For the text-containing cell, return its midpoint in [x, y] coordinate format. 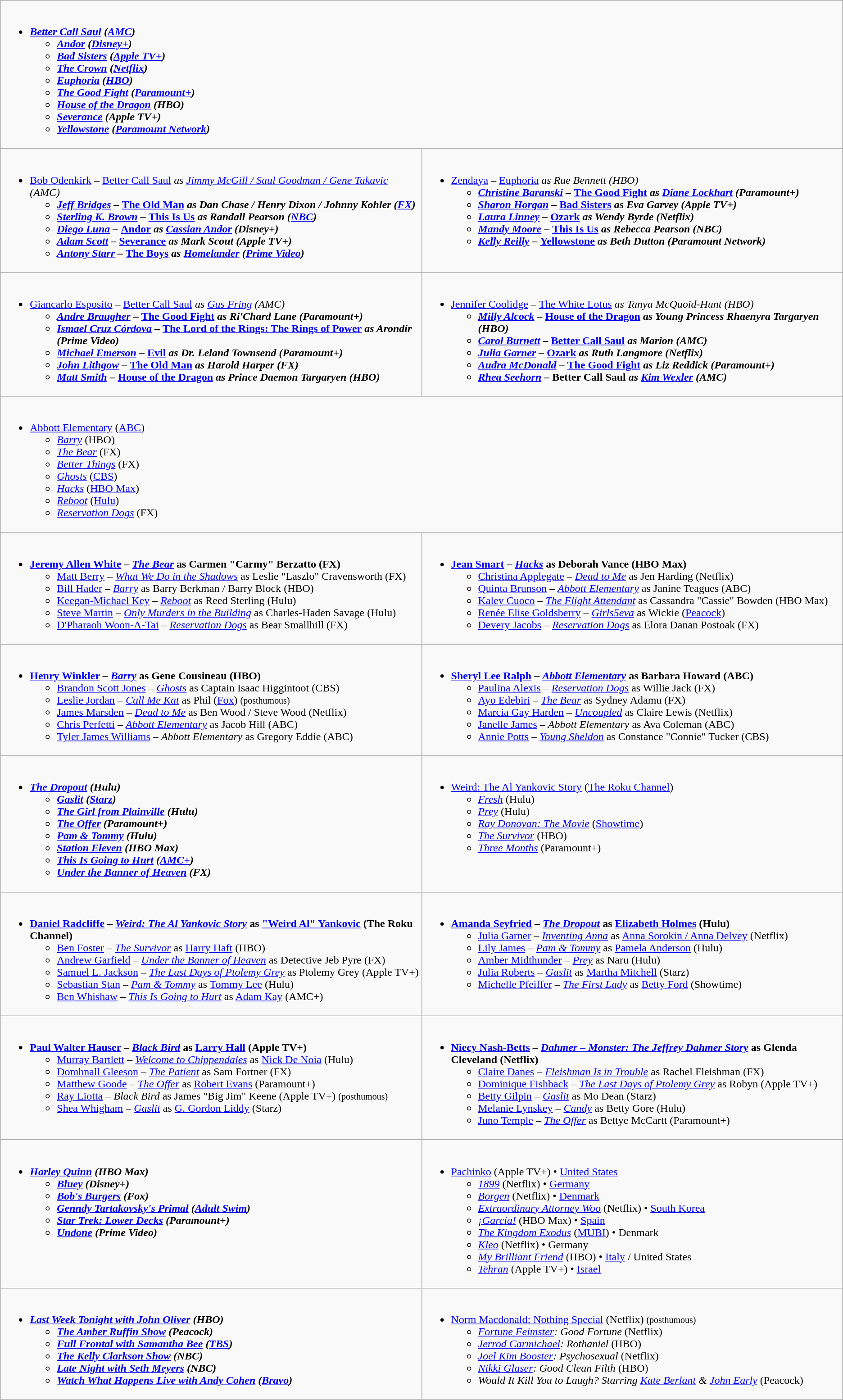
Abbott Elementary (ABC)Barry (HBO)The Bear (FX)Better Things (FX)Ghosts (CBS)Hacks (HBO Max)Reboot (Hulu)Reservation Dogs (FX) [421, 464]
Weird: The Al Yankovic Story (The Roku Channel)Fresh (Hulu)Prey (Hulu)Ray Donovan: The Movie (Showtime)The Survivor (HBO)Three Months (Paramount+) [632, 824]
